Pinpoint the cell where the given text exists, returning its (X, Y) midpoint coordinate. 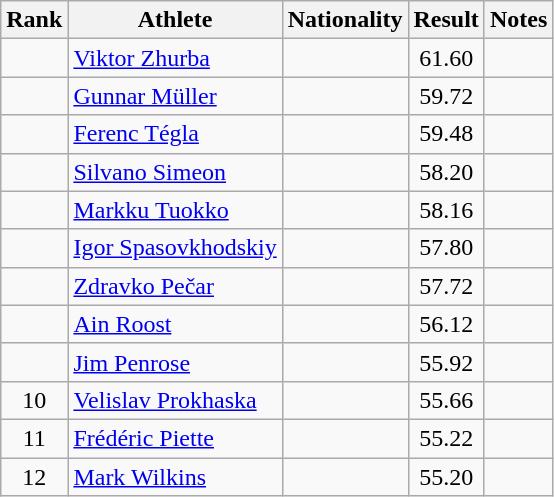
59.48 (446, 134)
Igor Spasovkhodskiy (175, 248)
57.80 (446, 248)
Ferenc Tégla (175, 134)
Rank (34, 20)
55.92 (446, 362)
Ain Roost (175, 324)
Velislav Prokhaska (175, 400)
Notes (518, 20)
Zdravko Pečar (175, 286)
55.22 (446, 438)
55.20 (446, 477)
Frédéric Piette (175, 438)
55.66 (446, 400)
56.12 (446, 324)
12 (34, 477)
58.20 (446, 172)
57.72 (446, 286)
61.60 (446, 58)
Viktor Zhurba (175, 58)
58.16 (446, 210)
Jim Penrose (175, 362)
59.72 (446, 96)
11 (34, 438)
Nationality (345, 20)
Athlete (175, 20)
Markku Tuokko (175, 210)
Mark Wilkins (175, 477)
Silvano Simeon (175, 172)
Result (446, 20)
Gunnar Müller (175, 96)
10 (34, 400)
